Identify which cell holds the provided text, then report its (X, Y) central coordinate. 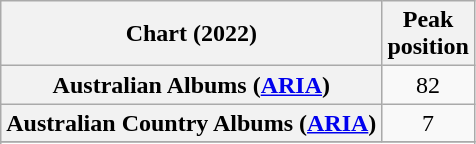
Chart (2022) (192, 34)
Australian Albums (ARIA) (192, 85)
7 (428, 123)
Australian Country Albums (ARIA) (192, 123)
82 (428, 85)
Peakposition (428, 34)
